Provide the [X, Y] coordinate of the cell's center where the given text is located.  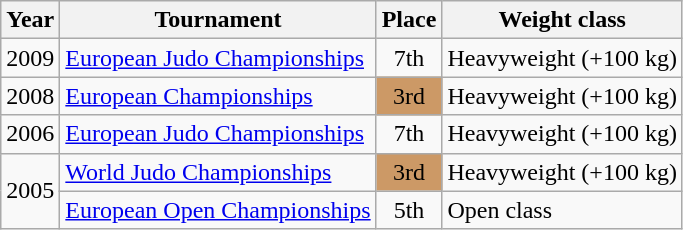
European Championships [218, 96]
Weight class [562, 20]
2006 [30, 134]
2005 [30, 191]
Place [409, 20]
World Judo Championships [218, 172]
2008 [30, 96]
Tournament [218, 20]
2009 [30, 58]
Open class [562, 210]
European Open Championships [218, 210]
5th [409, 210]
Year [30, 20]
